Locate the cell with the specified text and output its (x, y) center coordinate. 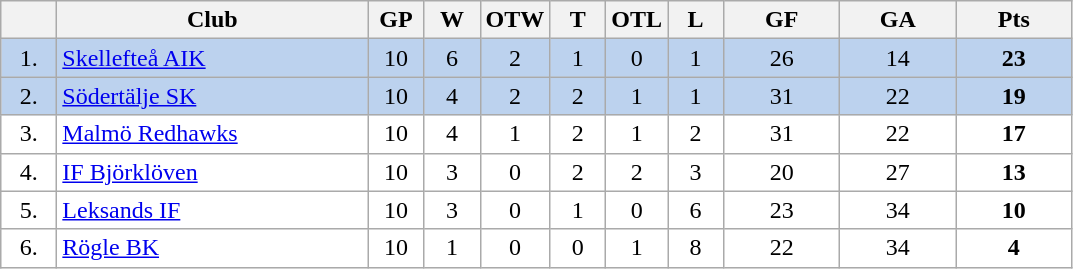
13 (1014, 172)
Leksands IF (212, 210)
17 (1014, 134)
Club (212, 20)
1. (29, 58)
19 (1014, 96)
Skellefteå AIK (212, 58)
IF Björklöven (212, 172)
27 (898, 172)
W (452, 20)
14 (898, 58)
GF (782, 20)
5. (29, 210)
Södertälje SK (212, 96)
OTW (515, 20)
26 (782, 58)
GA (898, 20)
2. (29, 96)
20 (782, 172)
OTL (637, 20)
T (578, 20)
Rögle BK (212, 248)
Malmö Redhawks (212, 134)
3. (29, 134)
8 (696, 248)
4. (29, 172)
GP (396, 20)
Pts (1014, 20)
6. (29, 248)
L (696, 20)
